Capture the cell that displays the provided text and extract its [X, Y] central coordinate. 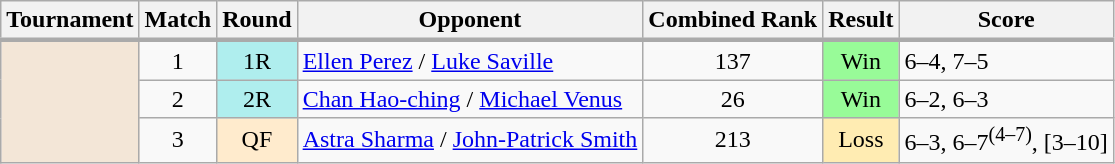
Astra Sharma / John-Patrick Smith [470, 140]
137 [733, 60]
Result [861, 21]
Score [1006, 21]
2 [178, 99]
Tournament [70, 21]
2R [257, 99]
Opponent [470, 21]
6–2, 6–3 [1006, 99]
1 [178, 60]
QF [257, 140]
3 [178, 140]
213 [733, 140]
Combined Rank [733, 21]
Match [178, 21]
6–3, 6–7(4–7), [3–10] [1006, 140]
Chan Hao-ching / Michael Venus [470, 99]
Round [257, 21]
Ellen Perez / Luke Saville [470, 60]
6–4, 7–5 [1006, 60]
26 [733, 99]
1R [257, 60]
Loss [861, 140]
